From the cell containing the given text, extract its center point as [X, Y] coordinate. 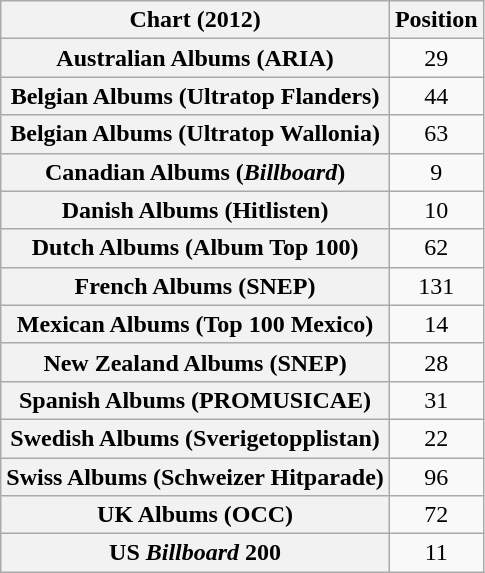
Australian Albums (ARIA) [196, 58]
UK Albums (OCC) [196, 515]
Mexican Albums (Top 100 Mexico) [196, 324]
Position [436, 20]
11 [436, 553]
14 [436, 324]
72 [436, 515]
131 [436, 286]
22 [436, 438]
Danish Albums (Hitlisten) [196, 210]
Belgian Albums (Ultratop Flanders) [196, 96]
Belgian Albums (Ultratop Wallonia) [196, 134]
31 [436, 400]
28 [436, 362]
44 [436, 96]
62 [436, 248]
9 [436, 172]
French Albums (SNEP) [196, 286]
Spanish Albums (PROMUSICAE) [196, 400]
Canadian Albums (Billboard) [196, 172]
96 [436, 477]
63 [436, 134]
Swedish Albums (Sverigetopplistan) [196, 438]
Dutch Albums (Album Top 100) [196, 248]
US Billboard 200 [196, 553]
New Zealand Albums (SNEP) [196, 362]
Chart (2012) [196, 20]
Swiss Albums (Schweizer Hitparade) [196, 477]
10 [436, 210]
29 [436, 58]
